Determine the (x, y) coordinate at the center of the cell enclosing the given text.  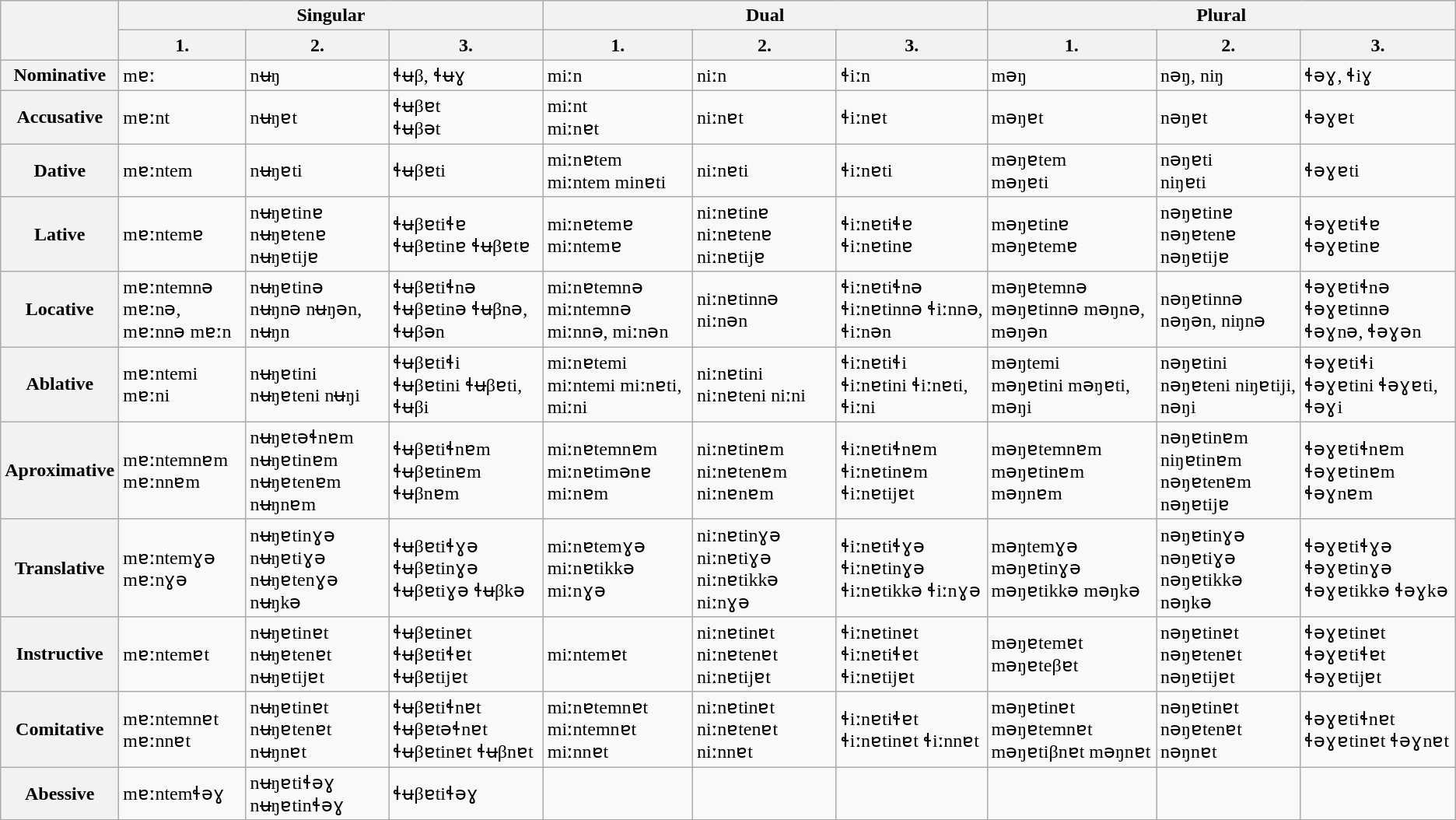
niːnɐtinɣə niːnɐtiɣə niːnɐtikkə niːnɣə (764, 568)
ɬəɣɐti (1378, 170)
nʉŋɐtinənʉŋnə nʉŋən, nʉŋn (317, 310)
miːnɐtemɣə miːnɐtikkə miːnɣə (618, 568)
miːnɐtemɐmiːntemɐ (618, 235)
niːnɐtinɐt niːnɐtenɐt niːnɐtijɐt (764, 654)
məŋɐt (1072, 117)
məŋtemɣə məŋɐtinɣə məŋɐtikkə məŋkə (1072, 568)
miːntmiːnɐt (618, 117)
nəŋɐtinnənəŋən, niŋnə (1227, 310)
Aproximative (60, 470)
ɬəɣɐtiɬnɐt ɬəɣɐtinɐt ɬəɣnɐt (1378, 730)
nʉŋɐtinɐt nʉŋɐtenɐt nʉŋnɐt (317, 730)
Dative (60, 170)
nʉŋɐti (317, 170)
miːnɐtemnəmiːntemnə miːnnə, miːnən (618, 310)
nʉŋɐt (317, 117)
məŋɐtinɐməŋɐtemɐ (1072, 235)
ɬəɣɐtinɐt ɬəɣɐtiɬɐt ɬəɣɐtijɐt (1378, 654)
mɐːntemɐ (182, 235)
ɬʉβɐtiɬiɬʉβɐtini ɬʉβɐti, ɬʉβi (466, 384)
ɬʉβɐti (466, 170)
ɬʉβɐtiɬəɣ (466, 794)
ɬʉβɐtiɬɣəɬʉβɐtinɣə ɬʉβɐtiɣə ɬʉβkə (466, 568)
ɬəɣɐtiɬnəɬəɣɐtinnə ɬəɣnə, ɬəɣən (1378, 310)
mɐːntemnɐmmɐːnnɐm (182, 470)
nʉŋɐtəɬnɐmnʉŋɐtinɐm nʉŋɐtenɐm nʉŋnɐm (317, 470)
məŋ (1072, 75)
ɬəɣɐtiɬiɬəɣɐtini ɬəɣɐti, ɬəɣi (1378, 384)
ɬiːn (912, 75)
niːn (764, 75)
məŋɐtemnɐmməŋɐtinɐm məŋnɐm (1072, 470)
miːnɐtemnɐmmiːnɐtimənɐ miːnɐm (618, 470)
mɐːntemnəmɐːnə, mɐːnnə mɐːn (182, 310)
ɬiːnɐtiɬnəɬiːnɐtinnə ɬiːnnə, ɬiːnən (912, 310)
niːnɐtinɐt niːnɐtenɐt niːnnɐt (764, 730)
Nominative (60, 75)
nʉŋ (317, 75)
miːnɐtemmiːntem minɐti (618, 170)
Ablative (60, 384)
Plural (1221, 16)
nʉŋɐtinɐnʉŋɐtenɐ nʉŋɐtijɐ (317, 235)
nʉŋɐtinɣənʉŋɐtiɣə nʉŋɐtenɣə nʉŋkə (317, 568)
Translative (60, 568)
Accusative (60, 117)
nəŋɐtininəŋɐteni niŋɐtiji, nəŋi (1227, 384)
niːnɐtinnəniːnən (764, 310)
ɬʉβɐtiɬɐɬʉβɐtinɐ ɬʉβɐtɐ (466, 235)
nʉŋɐtinɐt nʉŋɐtenɐt nʉŋɐtijɐt (317, 654)
ɬiːnɐtiɬɐt ɬiːnɐtinɐt ɬiːnnɐt (912, 730)
ɬʉβɐtiɬnɐt ɬʉβɐtəɬnɐt ɬʉβɐtinɐt ɬʉβnɐt (466, 730)
ɬiːnɐtiɬɣə ɬiːnɐtinɣə ɬiːnɐtikkə ɬiːnɣə (912, 568)
nəŋɐtinɐnəŋɐtenɐ nəŋɐtijɐ (1227, 235)
Abessive (60, 794)
mɐːntem (182, 170)
niːnɐtinɐmniːnɐtenɐm niːnɐnɐm (764, 470)
nəŋɐtinɐmniŋɐtinɐm nəŋɐtenɐm nəŋɐtijɐ (1227, 470)
mɐːntemimɐːni (182, 384)
ɬiːnɐti (912, 170)
miːnɐtemimiːntemi miːnɐti, miːni (618, 384)
Comitative (60, 730)
niːnɐtinɐniːnɐtenɐ niːnɐtijɐ (764, 235)
ɬiːnɐt (912, 117)
məŋtemiməŋɐtini məŋɐti, məŋi (1072, 384)
Lative (60, 235)
ɬəɣɐtiɬɐɬəɣɐtinɐ (1378, 235)
ɬəɣ, ɬiɣ (1378, 75)
miːn (618, 75)
Instructive (60, 654)
məŋɐtemnəməŋɐtinnə məŋnə, məŋən (1072, 310)
nəŋɐtinɣə nəŋɐtiɣə nəŋɐtikkə nəŋkə (1227, 568)
ɬiːnɐtiɬiɬiːnɐtini ɬiːnɐti, ɬiːni (912, 384)
ɬʉβ, ɬʉɣ (466, 75)
mɐːnt (182, 117)
ɬʉβɐtɬʉβət (466, 117)
məŋɐtemməŋɐti (1072, 170)
ɬəɣɐt (1378, 117)
nʉŋɐtininʉŋɐteni nʉŋi (317, 384)
miːnɐtemnɐt miːntemnɐt miːnnɐt (618, 730)
miːntemɐt (618, 654)
nəŋɐtinɐt nəŋɐtenɐt nəŋɐtijɐt (1227, 654)
niːnɐt (764, 117)
ɬʉβɐtiɬnɐmɬʉβɐtinɐm ɬʉβnɐm (466, 470)
niːnɐtininiːnɐteni niːni (764, 384)
nəŋɐtinɐt nəŋɐtenɐt nəŋnɐt (1227, 730)
nəŋɐt (1227, 117)
ɬəɣɐtiɬɣə ɬəɣɐtinɣə ɬəɣɐtikkə ɬəɣkə (1378, 568)
nəŋ, niŋ (1227, 75)
ɬʉβɐtinɐt ɬʉβɐtiɬɐt ɬʉβɐtijɐt (466, 654)
məŋɐtinɐt məŋɐtemnɐt məŋɐtiβnɐt məŋnɐt (1072, 730)
ɬʉβɐtiɬnəɬʉβɐtinə ɬʉβnə, ɬʉβən (466, 310)
mɐːntemɣəmɐːnɣə (182, 568)
mɐːntemɬəɣ (182, 794)
ɬəɣɐtiɬnɐmɬəɣɐtinɐm ɬəɣnɐm (1378, 470)
nʉŋɐtiɬəɣ nʉŋɐtinɬəɣ (317, 794)
mɐːntemɐt (182, 654)
Locative (60, 310)
niːnɐti (764, 170)
məŋɐtemɐt məŋɐteβɐt (1072, 654)
mɐːntemnɐt mɐːnnɐt (182, 730)
Dual (765, 16)
nəŋɐtiniŋɐti (1227, 170)
ɬiːnɐtiɬnɐmɬiːnɐtinɐm ɬiːnɐtijɐt (912, 470)
mɐː (182, 75)
ɬiːnɐtiɬɐɬiːnɐtinɐ (912, 235)
Singular (331, 16)
ɬiːnɐtinɐt ɬiːnɐtiɬɐt ɬiːnɐtijɐt (912, 654)
